Detect which cell encompasses the target text, then output its (x, y) center coordinate. 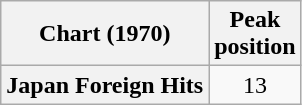
13 (255, 85)
Japan Foreign Hits (105, 85)
Peakposition (255, 34)
Chart (1970) (105, 34)
